Output the (X, Y) coordinate of the center of the cell containing the given text.  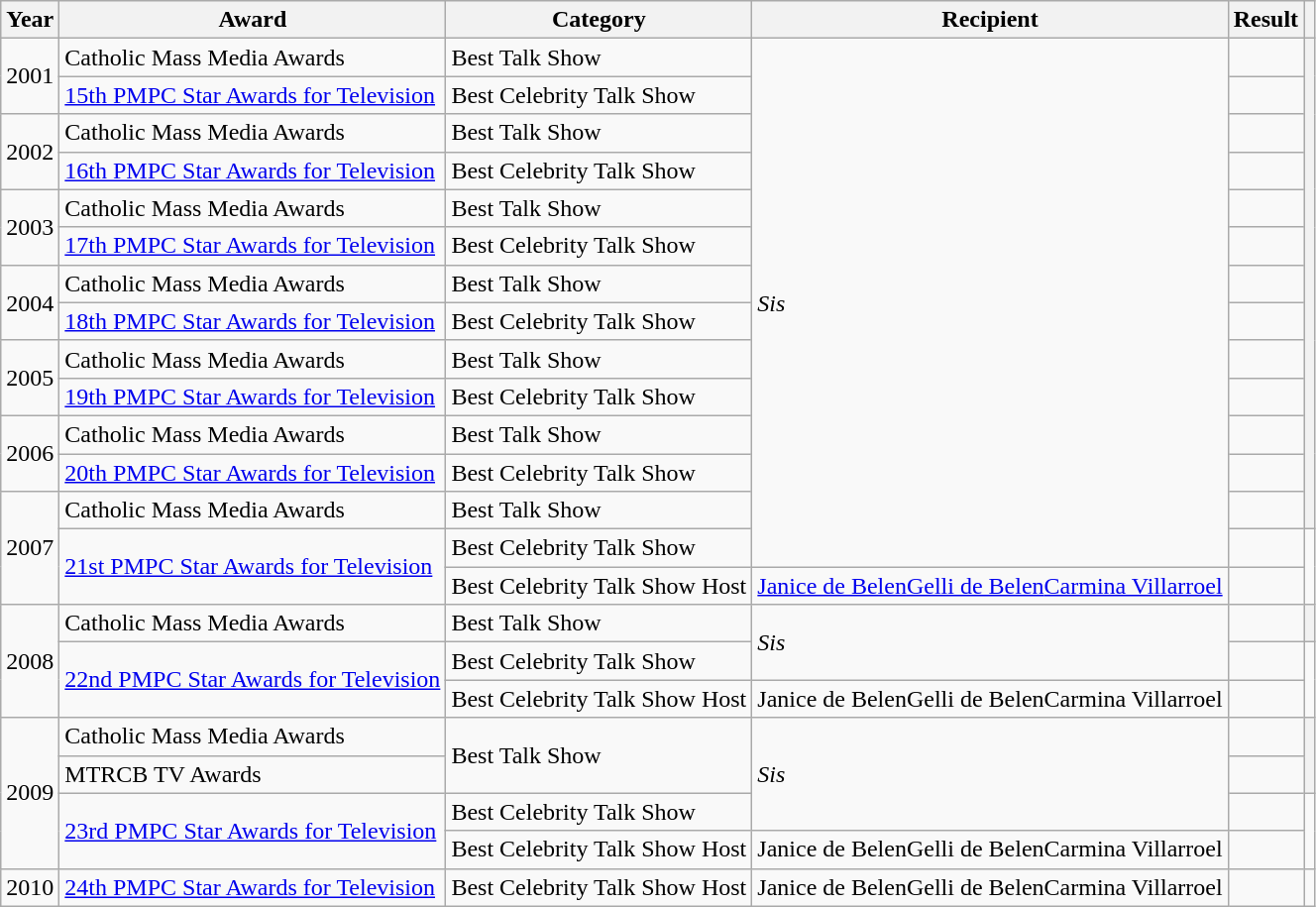
2001 (30, 76)
2010 (30, 887)
2006 (30, 453)
18th PMPC Star Awards for Television (253, 321)
Year (30, 20)
2004 (30, 302)
16th PMPC Star Awards for Television (253, 170)
20th PMPC Star Awards for Television (253, 473)
MTRCB TV Awards (253, 774)
Result (1265, 20)
24th PMPC Star Awards for Television (253, 887)
23rd PMPC Star Awards for Television (253, 831)
22nd PMPC Star Awards for Television (253, 680)
Award (253, 20)
2002 (30, 152)
2003 (30, 227)
21st PMPC Star Awards for Television (253, 567)
2008 (30, 661)
17th PMPC Star Awards for Television (253, 246)
19th PMPC Star Awards for Television (253, 397)
2005 (30, 378)
Recipient (990, 20)
Category (599, 20)
15th PMPC Star Awards for Television (253, 95)
2009 (30, 793)
2007 (30, 548)
